Pinpoint the cell where the given text exists, returning its (x, y) midpoint coordinate. 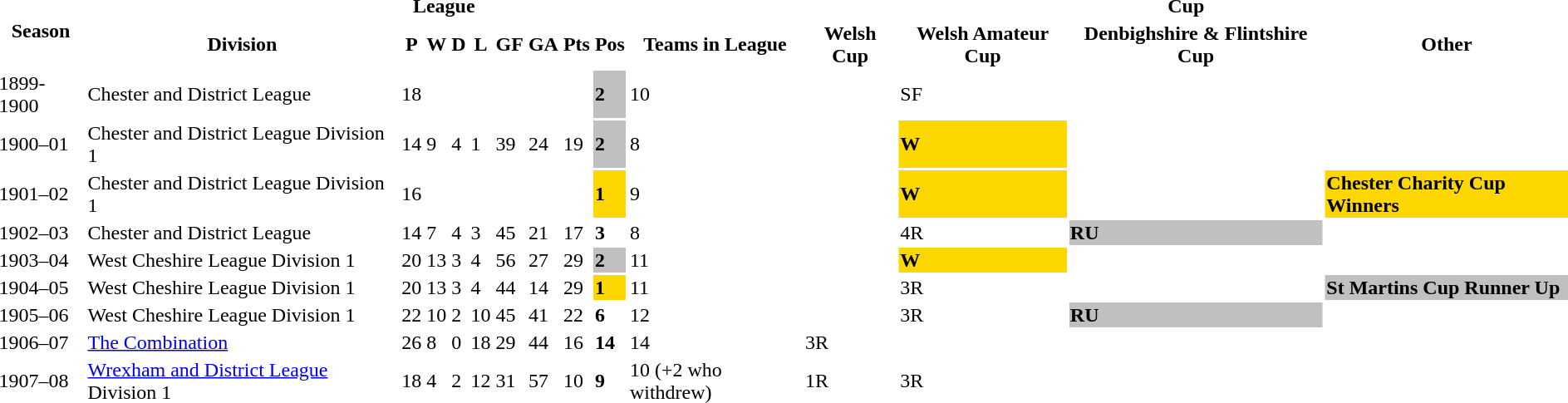
Welsh Cup (851, 45)
Other (1447, 45)
GA (543, 45)
P (412, 45)
0 (459, 342)
7 (437, 233)
21 (543, 233)
SF (983, 95)
17 (577, 233)
27 (543, 260)
Pos (610, 45)
39 (509, 145)
Denbighshire & Flintshire Cup (1195, 45)
L (480, 45)
Welsh Amateur Cup (983, 45)
St Martins Cup Runner Up (1447, 288)
Division (243, 45)
12 (715, 315)
41 (543, 315)
The Combination (243, 342)
19 (577, 145)
24 (543, 145)
26 (412, 342)
GF (509, 45)
Chester Charity Cup Winners (1447, 194)
6 (610, 315)
Pts (577, 45)
4R (983, 233)
Teams in League (715, 45)
D (459, 45)
56 (509, 260)
